Find where the given text appears and provide that cell's center as [X, Y] coordinate. 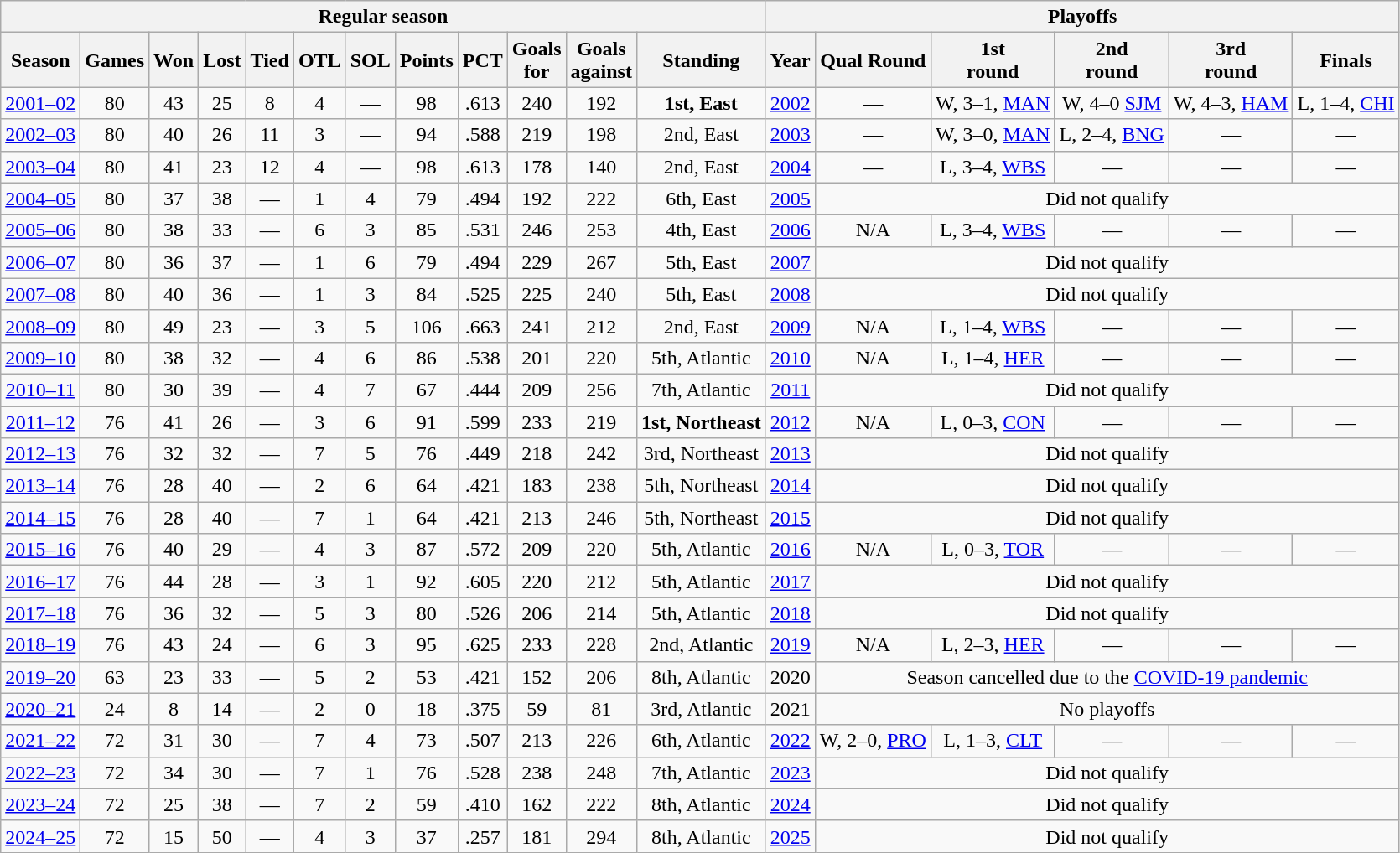
2007–08 [40, 294]
226 [601, 741]
2006 [790, 230]
228 [601, 645]
W, 2–0, PRO [873, 741]
2003–04 [40, 167]
50 [222, 836]
2nd, Atlantic [701, 645]
2020 [790, 677]
198 [601, 135]
140 [601, 167]
2019–20 [40, 677]
W, 3–0, MAN [993, 135]
2022 [790, 741]
67 [426, 390]
2022–23 [40, 773]
2013–14 [40, 486]
2020–21 [40, 709]
225 [537, 294]
1stround [993, 60]
2005 [790, 199]
1st, East [701, 103]
2023 [790, 773]
44 [174, 582]
Points [426, 60]
.525 [483, 294]
2005–06 [40, 230]
85 [426, 230]
2017 [790, 582]
1st, Northeast [701, 421]
L, 1–4, WBS [993, 326]
.663 [483, 326]
162 [537, 804]
2021 [790, 709]
84 [426, 294]
Goalsagainst [601, 60]
12 [270, 167]
201 [537, 358]
39 [222, 390]
2025 [790, 836]
2008 [790, 294]
18 [426, 709]
2017–18 [40, 613]
241 [537, 326]
2016 [790, 550]
Season cancelled due to the COVID-19 pandemic [1107, 677]
Finals [1346, 60]
.449 [483, 454]
6th, East [701, 199]
2012–13 [40, 454]
92 [426, 582]
11 [270, 135]
2021–22 [40, 741]
2015–16 [40, 550]
2024 [790, 804]
91 [426, 421]
L, 1–3, CLT [993, 741]
267 [601, 262]
.599 [483, 421]
Won [174, 60]
2012 [790, 421]
2023–24 [40, 804]
95 [426, 645]
3rd, Northeast [701, 454]
3rdround [1231, 60]
256 [601, 390]
2009 [790, 326]
87 [426, 550]
248 [601, 773]
No playoffs [1107, 709]
2001–02 [40, 103]
81 [601, 709]
2011 [790, 390]
2016–17 [40, 582]
.257 [483, 836]
2009–10 [40, 358]
183 [537, 486]
.605 [483, 582]
.444 [483, 390]
2013 [790, 454]
2004 [790, 167]
Goalsfor [537, 60]
242 [601, 454]
86 [426, 358]
2008–09 [40, 326]
34 [174, 773]
2002 [790, 103]
294 [601, 836]
0 [371, 709]
.528 [483, 773]
2010–11 [40, 390]
2010 [790, 358]
Season [40, 60]
218 [537, 454]
Qual Round [873, 60]
214 [601, 613]
L, 2–4, BNG [1112, 135]
.625 [483, 645]
31 [174, 741]
.531 [483, 230]
.538 [483, 358]
Tied [270, 60]
2015 [790, 518]
178 [537, 167]
6th, Atlantic [701, 741]
OTL [319, 60]
W, 4–0 SJM [1112, 103]
181 [537, 836]
2002–03 [40, 135]
Games [115, 60]
Playoffs [1082, 17]
2018 [790, 613]
15 [174, 836]
2011–12 [40, 421]
2007 [790, 262]
63 [115, 677]
2018–19 [40, 645]
2003 [790, 135]
L, 0–3, TOR [993, 550]
152 [537, 677]
2024–25 [40, 836]
Standing [701, 60]
W, 3–1, MAN [993, 103]
2004–05 [40, 199]
2014–15 [40, 518]
73 [426, 741]
49 [174, 326]
L, 0–3, CON [993, 421]
14 [222, 709]
Lost [222, 60]
253 [601, 230]
SOL [371, 60]
94 [426, 135]
2006–07 [40, 262]
3rd, Atlantic [701, 709]
4th, East [701, 230]
Regular season [383, 17]
.588 [483, 135]
.410 [483, 804]
Year [790, 60]
W, 4–3, HAM [1231, 103]
.526 [483, 613]
229 [537, 262]
.572 [483, 550]
2ndround [1112, 60]
L, 1–4, CHI [1346, 103]
.375 [483, 709]
106 [426, 326]
L, 1–4, HER [993, 358]
53 [426, 677]
PCT [483, 60]
29 [222, 550]
.507 [483, 741]
2019 [790, 645]
2014 [790, 486]
L, 2–3, HER [993, 645]
